Scan for the cell matching the given text and deliver its (X, Y) coordinate at center. 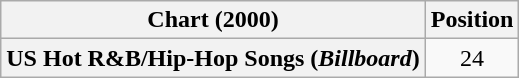
Chart (2000) (213, 20)
Position (472, 20)
24 (472, 58)
US Hot R&B/Hip-Hop Songs (Billboard) (213, 58)
